Capture the cell that displays the provided text and extract its (X, Y) central coordinate. 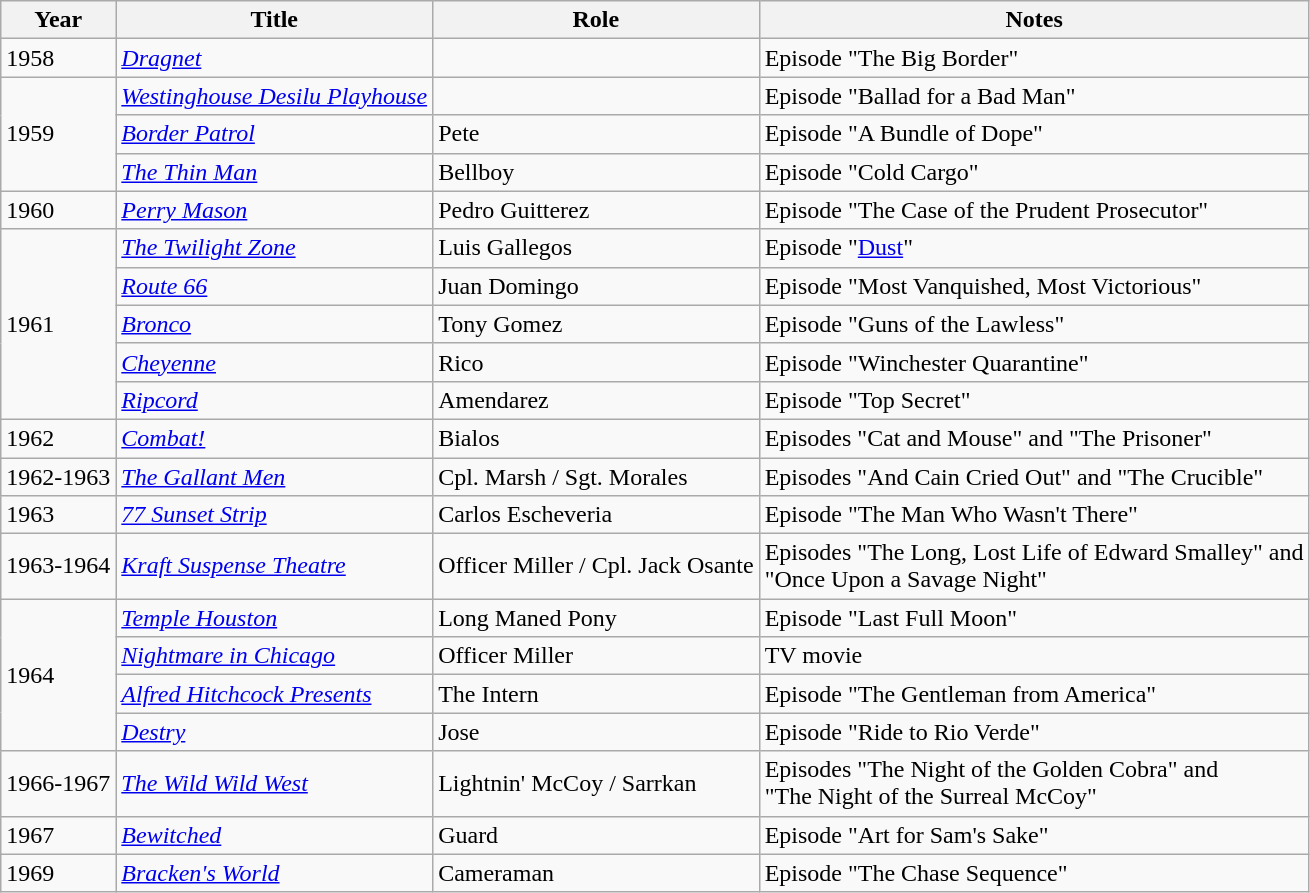
The Gallant Men (274, 477)
1967 (58, 835)
Lightnin' McCoy / Sarrkan (596, 784)
Officer Miller / Cpl. Jack Osante (596, 566)
Kraft Suspense Theatre (274, 566)
Bewitched (274, 835)
Ripcord (274, 400)
Episode "The Gentleman from America" (1034, 694)
Episode "The Case of the Prudent Prosecutor" (1034, 210)
Temple Houston (274, 618)
Perry Mason (274, 210)
Episode "Art for Sam's Sake" (1034, 835)
TV movie (1034, 656)
Episode "Dust" (1034, 248)
Episodes "And Cain Cried Out" and "The Crucible" (1034, 477)
Luis Gallegos (596, 248)
Tony Gomez (596, 324)
Guard (596, 835)
Episode "Most Vanquished, Most Victorious" (1034, 286)
Jose (596, 732)
Juan Domingo (596, 286)
The Thin Man (274, 172)
1960 (58, 210)
77 Sunset Strip (274, 515)
1963-1964 (58, 566)
Cpl. Marsh / Sgt. Morales (596, 477)
1963 (58, 515)
Cheyenne (274, 362)
1962-1963 (58, 477)
Episode "Ride to Rio Verde" (1034, 732)
1961 (58, 324)
Episode "Winchester Quarantine" (1034, 362)
Bialos (596, 438)
1958 (58, 58)
Officer Miller (596, 656)
Episode "Guns of the Lawless" (1034, 324)
Dragnet (274, 58)
The Wild Wild West (274, 784)
Episode "Cold Cargo" (1034, 172)
Alfred Hitchcock Presents (274, 694)
Bellboy (596, 172)
Episodes "The Long, Lost Life of Edward Smalley" and"Once Upon a Savage Night" (1034, 566)
Rico (596, 362)
Carlos Escheveria (596, 515)
Westinghouse Desilu Playhouse (274, 96)
Episode "The Chase Sequence" (1034, 873)
Pete (596, 134)
Episode "A Bundle of Dope" (1034, 134)
Notes (1034, 20)
1962 (58, 438)
Nightmare in Chicago (274, 656)
Long Maned Pony (596, 618)
The Intern (596, 694)
1959 (58, 134)
Role (596, 20)
Episode "Ballad for a Bad Man" (1034, 96)
Episodes "The Night of the Golden Cobra" and"The Night of the Surreal McCoy" (1034, 784)
Year (58, 20)
1966-1967 (58, 784)
The Twilight Zone (274, 248)
Episode "The Man Who Wasn't There" (1034, 515)
Bracken's World (274, 873)
Destry (274, 732)
1964 (58, 675)
Route 66 (274, 286)
Episode "The Big Border" (1034, 58)
Amendarez (596, 400)
Border Patrol (274, 134)
Pedro Guitterez (596, 210)
Cameraman (596, 873)
Episode "Last Full Moon" (1034, 618)
Title (274, 20)
Bronco (274, 324)
Combat! (274, 438)
Episodes "Cat and Mouse" and "The Prisoner" (1034, 438)
Episode "Top Secret" (1034, 400)
1969 (58, 873)
